From the cell containing the given text, extract its center point as [X, Y] coordinate. 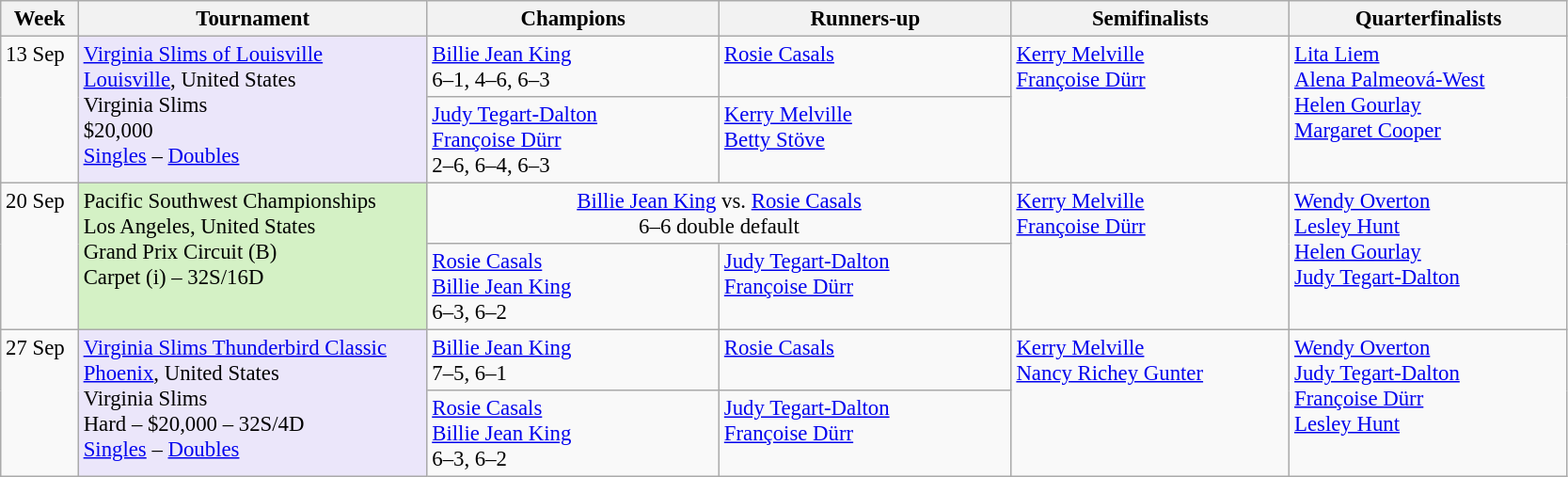
Kerry Melville Nancy Richey Gunter [1150, 404]
Billie Jean King 7–5, 6–1 [574, 361]
Judy Tegart-Dalton Françoise Dürr2–6, 6–4, 6–3 [574, 140]
Semifinalists [1150, 19]
Rosie Casals Billie Jean King 6–3, 6–2 [574, 287]
Champions [574, 19]
Week [40, 19]
Wendy Overton Lesley Hunt Helen Gourlay Judy Tegart-Dalton [1429, 257]
Billie Jean King vs. Rosie Casals 6–6 double default [719, 215]
Quarterfinalists [1429, 19]
Virginia Slims Thunderbird Classic Phoenix, United StatesVirginia SlimsHard – $20,000 – 32S/4D Singles – Doubles [252, 404]
Kerry Melville Betty Stöve [865, 140]
13 Sep [40, 110]
Judy Tegart-Dalton Françoise Dürr [865, 287]
20 Sep [40, 257]
Pacific Southwest Championships Los Angeles, United StatesGrand Prix Circuit (B) Carpet (i) – 32S/16D [252, 257]
27 Sep [40, 404]
Virginia Slims of LouisvilleLouisville, United StatesVirginia Slims$20,000 Singles – Doubles [252, 110]
Wendy Overton Judy Tegart-Dalton Françoise Dürr Lesley Hunt [1429, 404]
Tournament [252, 19]
Runners-up [865, 19]
Lita Liem Alena Palmeová-West Helen Gourlay Margaret Cooper [1429, 110]
Billie Jean King 6–1, 4–6, 6–3 [574, 68]
